Detect which cell encompasses the target text, then output its (x, y) center coordinate. 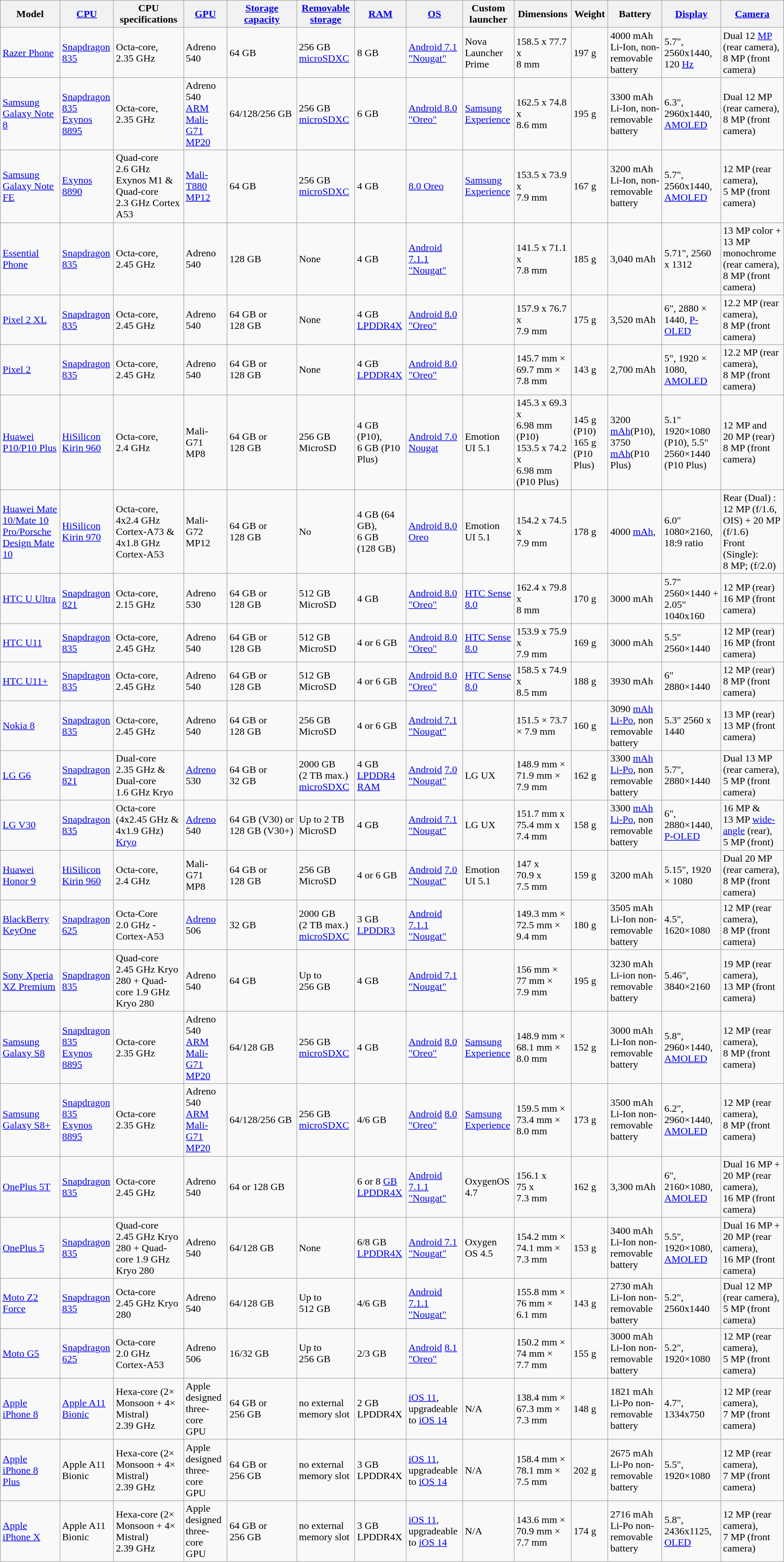
16/32 GB (262, 1353)
2675 mAh Li-Po non-removable battery (635, 1470)
2716 mAh Li-Po non-removable battery (635, 1531)
4.5", 1620×1080 (691, 925)
Samsung Galaxy Note FE (30, 186)
6", 2160×1080, AMOLED (691, 1187)
5.5" 2560×1440 (691, 643)
Apple iPhone 8 Plus (30, 1470)
2/3 GB (380, 1353)
158.4 mm × 78.1 mm × 7.5 mm (543, 1470)
156 mm × 77 mm × 7.9 mm (543, 981)
149.3 mm × 72.5 mm × 9.4 mm (543, 925)
12 MP (rear)8 MP (front camera) (752, 681)
1821 mAh Li-Po non-removable battery (635, 1409)
5.15", 1920 × 1080 (691, 875)
Dual 13 MP (rear camera), 5 MP (front camera) (752, 776)
3,300 mAh (635, 1187)
141.5 x 71.1 x7.8 mm (543, 259)
145.7 mm × 69.7 mm × 7.8 mm (543, 369)
OxygenOS 4.7 (488, 1187)
5.5", 1920×1080 (691, 1470)
Quad-core 2.6 GHz Exynos M1 & Quad-core 2.3 GHz Cortex A53 (148, 186)
OnePlus 5T (30, 1187)
4 GB (64 GB),6 GB (128 GB) (380, 532)
5.46", 3840×2160 (691, 981)
Moto G5 (30, 1353)
180 g (590, 925)
173 g (590, 1120)
3200 mAh (635, 875)
HTC U Ultra (30, 598)
Sony Xperia XZ Premium (30, 981)
147 x70.9 x7.5 mm (543, 875)
Dual 12 MP (rear camera),5 MP (front camera) (752, 1304)
3230 mAh Li-ion non-removable battery (635, 981)
32 GB (262, 925)
138.4 mm × 67.3 mm × 7.3 mm (543, 1409)
Octa-core 2.45 GHz Kryo 280 (148, 1304)
OnePlus 5 (30, 1248)
12 MP (rear camera), 5 MP (front camera) (752, 186)
Storage capacity (262, 14)
5.7", 2880×1440 (691, 776)
13 MP color + 13 MP monochrome(rear camera),8 MP (front camera) (752, 259)
4 GB (P10),6 GB (P10 Plus) (380, 442)
155 g (590, 1353)
145 g (P10)165 g (P10 Plus) (590, 442)
5.8", 2960×1440, AMOLED (691, 1047)
167 g (590, 186)
Razer Phone (30, 53)
148.9 mm × 71.9 mm × 7.9 mm (543, 776)
6", 2880×1440, P-OLED (691, 825)
2730 mAh Li-Ion non-removable battery (635, 1304)
2,700 mAh (635, 369)
6.0" 1080×2160, 18:9 ratio (691, 532)
5", 1920 × 1080, AMOLED (691, 369)
153 g (590, 1248)
Pixel 2 (30, 369)
3200 mAh(P10),3750 mAh(P10 Plus) (635, 442)
Octa-core (4x2.45 GHz & 4x1.9 GHz) Kryo (148, 825)
Up to 512 GB (326, 1304)
Nova Launcher Prime (488, 53)
6.3", 2960x1440, AMOLED (691, 114)
6/8 GB LPDDR4X (380, 1248)
170 g (590, 598)
HTC U11 (30, 643)
Pixel 2 XL (30, 320)
3400 mAh Li-Ion non-removable battery (635, 1248)
LG V30 (30, 825)
3 GB LPDDR3 (380, 925)
8 GB (380, 53)
Android 8.1 "Oreo" (435, 1353)
12 MP (rear camera),5 MP (front camera) (752, 1353)
Mali-T880 MP12 (205, 186)
160 g (590, 725)
154.2 mm × 74.1 mm × 7.3 mm (543, 1248)
148.9 mm × 68.1 mm × 8.0 mm (543, 1047)
Moto Z2 Force (30, 1304)
Rear (Dual) : 12 MP (f/1.6, OIS) + 20 MP (f/1.6)Front (Single): 8 MP; (f/2.0) (752, 532)
155.8 mm × 76 mm × 6.1 mm (543, 1304)
Android 7.1"Nougat" (435, 825)
Exynos 8890 (87, 186)
Nokia 8 (30, 725)
3090 mAh Li-Po, non removable battery (635, 725)
19 MP (rear camera),13 MP (front camera) (752, 981)
3500 mAh Li-Ion non-removable battery (635, 1120)
159 g (590, 875)
162.4 x 79.8 x8 mm (543, 598)
6 or 8 GB LPDDR4X (380, 1187)
3300 mAh Li-Ion, non-removable battery (635, 114)
Apple iPhone X (30, 1531)
Mali-G72 MP12 (205, 532)
Display (691, 14)
158 g (590, 825)
5.71", 2560 x 1312 (691, 259)
3,520 mAh (635, 320)
145.3 x 69.3 x6.98 mm (P10)153.5 x 74.2 x6.98 mm(P10 Plus) (543, 442)
158.5 x 77.7 x8 mm (543, 53)
5.1" 1920×1080 (P10), 5.5" 2560×1440 (P10 Plus) (691, 442)
6 GB (380, 114)
Octa-core 2.0 GHz Cortex-A53 (148, 1353)
Octa-core 2.45 GHz (148, 1187)
174 g (590, 1531)
Android 8.0 Oreo (435, 532)
148 g (590, 1409)
151.7 mm x75.4 mm x7.4 mm (543, 825)
12 MP and 20 MP (rear)8 MP (front camera) (752, 442)
128 GB (262, 259)
BlackBerry KeyOne (30, 925)
202 g (590, 1470)
3200 mAh Li-Ion, non-removable battery (635, 186)
Weight (590, 14)
197 g (590, 53)
Oxygen OS 4.5 (488, 1248)
6", 2880 × 1440, P-OLED (691, 320)
3505 mAh Li-Ion non-removable battery (635, 925)
13 MP (rear)13 MP (front camera) (752, 725)
4000 mAh Li-Ion, non-removable battery (635, 53)
Dimensions (543, 14)
6.2", 2960×1440, AMOLED (691, 1120)
OS (435, 14)
4 GB LPDDR4 RAM (380, 776)
151.5 × 73.7× 7.9 mm (543, 725)
LG G6 (30, 776)
CPU (87, 14)
185 g (590, 259)
159.5 mm × 73.4 mm × 8.0 mm (543, 1120)
3930 mAh (635, 681)
169 g (590, 643)
5.2", 2560x1440 (691, 1304)
Huawei Honor 9 (30, 875)
154.2 x 74.5 x7.9 mm (543, 532)
4.7", 1334x750 (691, 1409)
Octa-Core 2.0 GHz - Cortex-A53 (148, 925)
152 g (590, 1047)
5.3" 2560 x 1440 (691, 725)
Model (30, 14)
64 GB (V30) or 128 GB (V30+) (262, 825)
16 MP & 13 MP wide-angle (rear), 5 MP (front) (752, 825)
188 g (590, 681)
175 g (590, 320)
6" 2880×1440 (691, 681)
5.2", 1920×1080 (691, 1353)
Octa-core,2.15 GHz (148, 598)
Samsung Galaxy S8 (30, 1047)
162.5 x 74.8 x8.6 mm (543, 114)
CPU specifications (148, 14)
64 or 128 GB (262, 1187)
5.7", 2560x1440, AMOLED (691, 186)
5.8", 2436x1125, OLED (691, 1531)
64 GB or 32 GB (262, 776)
Android 7.0 Nougat (435, 442)
5.5", 1920×1080, AMOLED (691, 1248)
156.1 x75 x7.3 mm (543, 1187)
178 g (590, 532)
Removable storage (326, 14)
158.5 x 74.9 x8.5 mm (543, 681)
5.7" 2560×1440 + 2.05" 1040x160 (691, 598)
HTC U11+ (30, 681)
5.7", 2560x1440, 120 Hz (691, 53)
Essential Phone (30, 259)
153.9 x 75.9 x7.9 mm (543, 643)
Samsung Galaxy Note 8 (30, 114)
143.6 mm × 70.9 mm × 7.7 mm (543, 1531)
Octa-core, 4x2.4 GHz Cortex-A73 & 4x1.8 GHz Cortex-A53 (148, 532)
Camera (752, 14)
Up to 2 TB MicroSD (326, 825)
8.0 Oreo (435, 186)
2 GB LPDDR4X (380, 1409)
Apple iPhone 8 (30, 1409)
4000 mAh, (635, 532)
Huawei Mate 10/Mate 10 Pro/Porsche Design Mate 10 (30, 532)
150.2 mm × 74 mm × 7.7 mm (543, 1353)
Samsung Galaxy S8+ (30, 1120)
Huawei P10/P10 Plus (30, 442)
157.9 x 76.7 x7.9 mm (543, 320)
Battery (635, 14)
3,040 mAh (635, 259)
153.5 x 73.9 x7.9 mm (543, 186)
No (326, 532)
Custom launcher (488, 14)
GPU (205, 14)
HiSilicon Kirin 970 (87, 532)
Dual 20 MP (rear camera), 8 MP (front camera) (752, 875)
Dual-core 2.35 GHz & Dual-core 1.6 GHz Kryo (148, 776)
RAM (380, 14)
